Find where the given text appears and provide that cell's center as [x, y] coordinate. 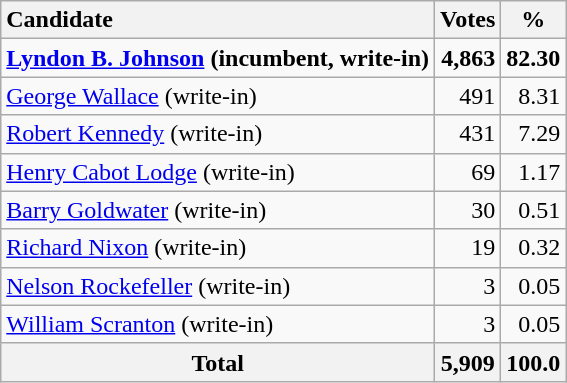
431 [468, 134]
Candidate [218, 20]
Lyndon B. Johnson (incumbent, write-in) [218, 58]
5,909 [468, 362]
82.30 [534, 58]
491 [468, 96]
8.31 [534, 96]
William Scranton (write-in) [218, 324]
4,863 [468, 58]
0.32 [534, 248]
0.51 [534, 210]
George Wallace (write-in) [218, 96]
69 [468, 172]
7.29 [534, 134]
Total [218, 362]
30 [468, 210]
Richard Nixon (write-in) [218, 248]
Votes [468, 20]
Robert Kennedy (write-in) [218, 134]
% [534, 20]
Henry Cabot Lodge (write-in) [218, 172]
Barry Goldwater (write-in) [218, 210]
100.0 [534, 362]
19 [468, 248]
Nelson Rockefeller (write-in) [218, 286]
1.17 [534, 172]
